Locate the cell with the specified text and output its [x, y] center coordinate. 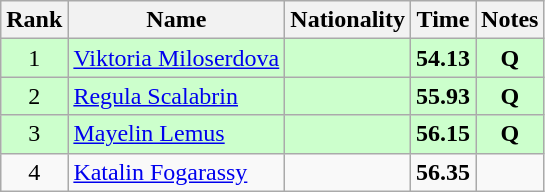
4 [34, 172]
Name [176, 20]
Regula Scalabrin [176, 96]
Mayelin Lemus [176, 134]
Time [444, 20]
56.15 [444, 134]
56.35 [444, 172]
Rank [34, 20]
3 [34, 134]
1 [34, 58]
55.93 [444, 96]
54.13 [444, 58]
Viktoria Miloserdova [176, 58]
2 [34, 96]
Notes [510, 20]
Katalin Fogarassy [176, 172]
Nationality [348, 20]
